Output the (x, y) coordinate of the center of the cell containing the given text.  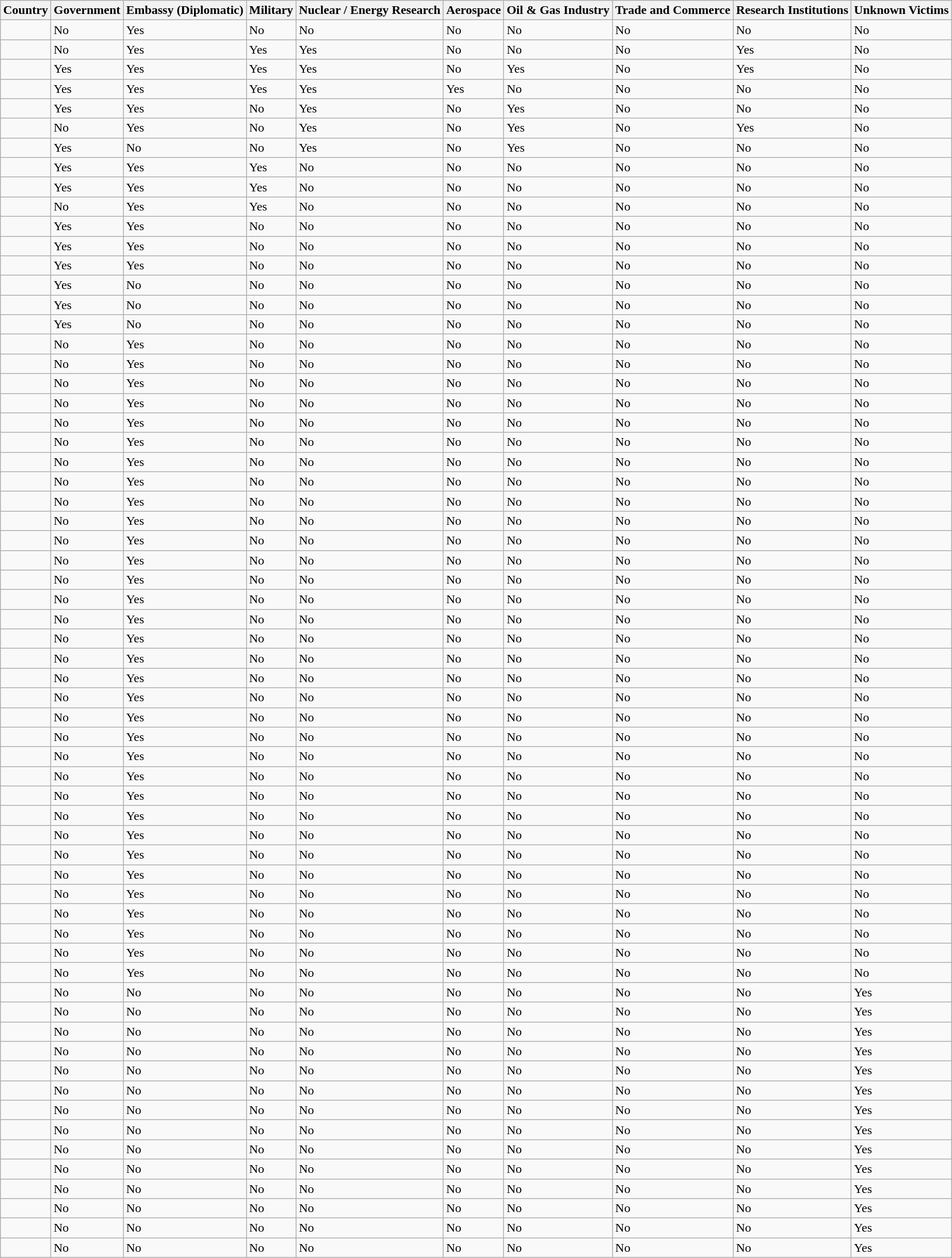
Oil & Gas Industry (558, 10)
Aerospace (474, 10)
Unknown Victims (901, 10)
Country (26, 10)
Trade and Commerce (673, 10)
Military (271, 10)
Embassy (Diplomatic) (185, 10)
Research Institutions (793, 10)
Government (87, 10)
Nuclear / Energy Research (369, 10)
